From the cell containing the given text, extract its center point as [X, Y] coordinate. 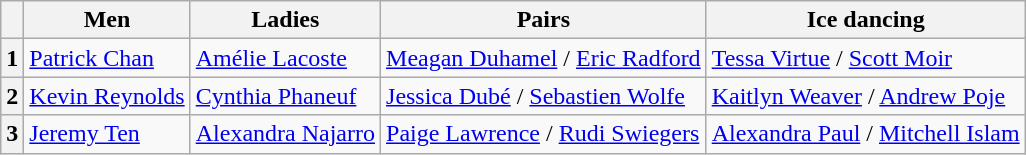
Kaitlyn Weaver / Andrew Poje [866, 96]
Amélie Lacoste [285, 58]
3 [12, 134]
Kevin Reynolds [107, 96]
Paige Lawrence / Rudi Swiegers [544, 134]
Men [107, 20]
Alexandra Paul / Mitchell Islam [866, 134]
Ice dancing [866, 20]
Alexandra Najarro [285, 134]
Cynthia Phaneuf [285, 96]
Pairs [544, 20]
Patrick Chan [107, 58]
Ladies [285, 20]
Tessa Virtue / Scott Moir [866, 58]
Jessica Dubé / Sebastien Wolfe [544, 96]
Meagan Duhamel / Eric Radford [544, 58]
1 [12, 58]
2 [12, 96]
Jeremy Ten [107, 134]
